Determine the (X, Y) coordinate at the center of the cell enclosing the given text.  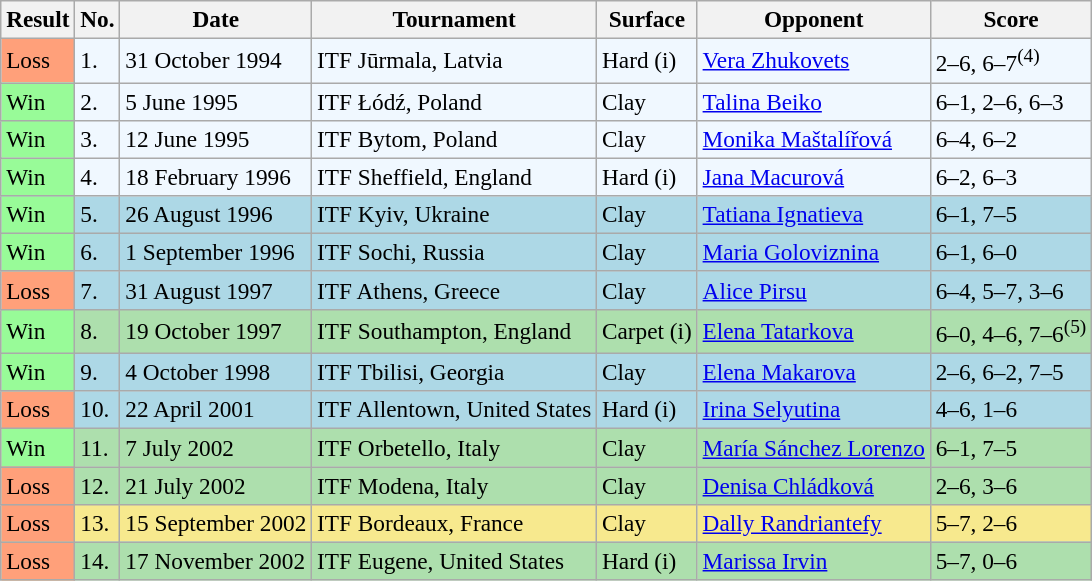
6–4, 6–2 (1010, 139)
8. (98, 331)
Tournament (454, 19)
Jana Macurová (814, 177)
6. (98, 252)
6–1, 6–0 (1010, 252)
ITF Kyiv, Ukraine (454, 214)
6–0, 4–6, 7–6(5) (1010, 331)
5–7, 2–6 (1010, 523)
Marissa Irvin (814, 561)
Elena Makarova (814, 372)
2–6, 6–7(4) (1010, 60)
ITF Sheffield, England (454, 177)
ITF Orbetello, Italy (454, 447)
10. (98, 410)
ITF Sochi, Russia (454, 252)
ITF Allentown, United States (454, 410)
Irina Selyutina (814, 410)
11. (98, 447)
15 September 2002 (216, 523)
2–6, 3–6 (1010, 485)
7. (98, 290)
ITF Jūrmala, Latvia (454, 60)
Score (1010, 19)
22 April 2001 (216, 410)
14. (98, 561)
2–6, 6–2, 7–5 (1010, 372)
ITF Southampton, England (454, 331)
7 July 2002 (216, 447)
Talina Beiko (814, 101)
Elena Tatarkova (814, 331)
5. (98, 214)
Alice Pirsu (814, 290)
17 November 2002 (216, 561)
21 July 2002 (216, 485)
13. (98, 523)
No. (98, 19)
Tatiana Ignatieva (814, 214)
6–2, 6–3 (1010, 177)
1. (98, 60)
31 August 1997 (216, 290)
ITF Bordeaux, France (454, 523)
ITF Athens, Greece (454, 290)
5 June 1995 (216, 101)
ITF Łódź, Poland (454, 101)
6–1, 2–6, 6–3 (1010, 101)
12. (98, 485)
19 October 1997 (216, 331)
3. (98, 139)
26 August 1996 (216, 214)
Maria Goloviznina (814, 252)
4 October 1998 (216, 372)
Carpet (i) (648, 331)
1 September 1996 (216, 252)
Surface (648, 19)
12 June 1995 (216, 139)
ITF Eugene, United States (454, 561)
Dally Randriantefy (814, 523)
Result (38, 19)
4. (98, 177)
18 February 1996 (216, 177)
Vera Zhukovets (814, 60)
María Sánchez Lorenzo (814, 447)
5–7, 0–6 (1010, 561)
ITF Tbilisi, Georgia (454, 372)
Date (216, 19)
ITF Bytom, Poland (454, 139)
4–6, 1–6 (1010, 410)
9. (98, 372)
31 October 1994 (216, 60)
6–4, 5–7, 3–6 (1010, 290)
Opponent (814, 19)
ITF Modena, Italy (454, 485)
Denisa Chládková (814, 485)
2. (98, 101)
Monika Maštalířová (814, 139)
